Detect which cell encompasses the target text, then output its [x, y] center coordinate. 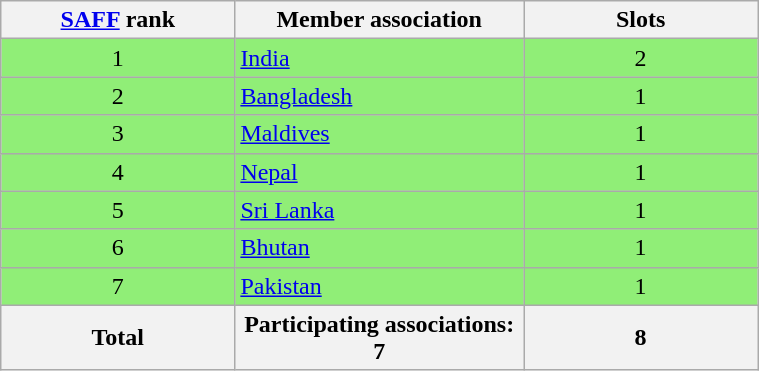
Maldives [380, 134]
Nepal [380, 172]
Slots [641, 20]
Participating associations: 7 [380, 338]
Pakistan [380, 286]
India [380, 58]
8 [641, 338]
Member association [380, 20]
Sri Lanka [380, 210]
4 [118, 172]
7 [118, 286]
5 [118, 210]
Bangladesh [380, 96]
Total [118, 338]
6 [118, 248]
SAFF rank [118, 20]
Bhutan [380, 248]
3 [118, 134]
